Detect which cell encompasses the target text, then output its (x, y) center coordinate. 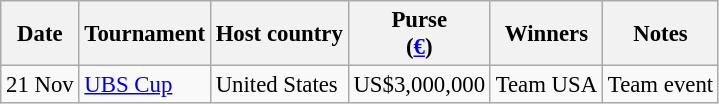
21 Nov (40, 85)
Host country (279, 34)
Team event (661, 85)
Date (40, 34)
Tournament (144, 34)
Notes (661, 34)
Winners (546, 34)
US$3,000,000 (419, 85)
Purse(€) (419, 34)
United States (279, 85)
UBS Cup (144, 85)
Team USA (546, 85)
